Identify which cell holds the provided text, then report its [X, Y] central coordinate. 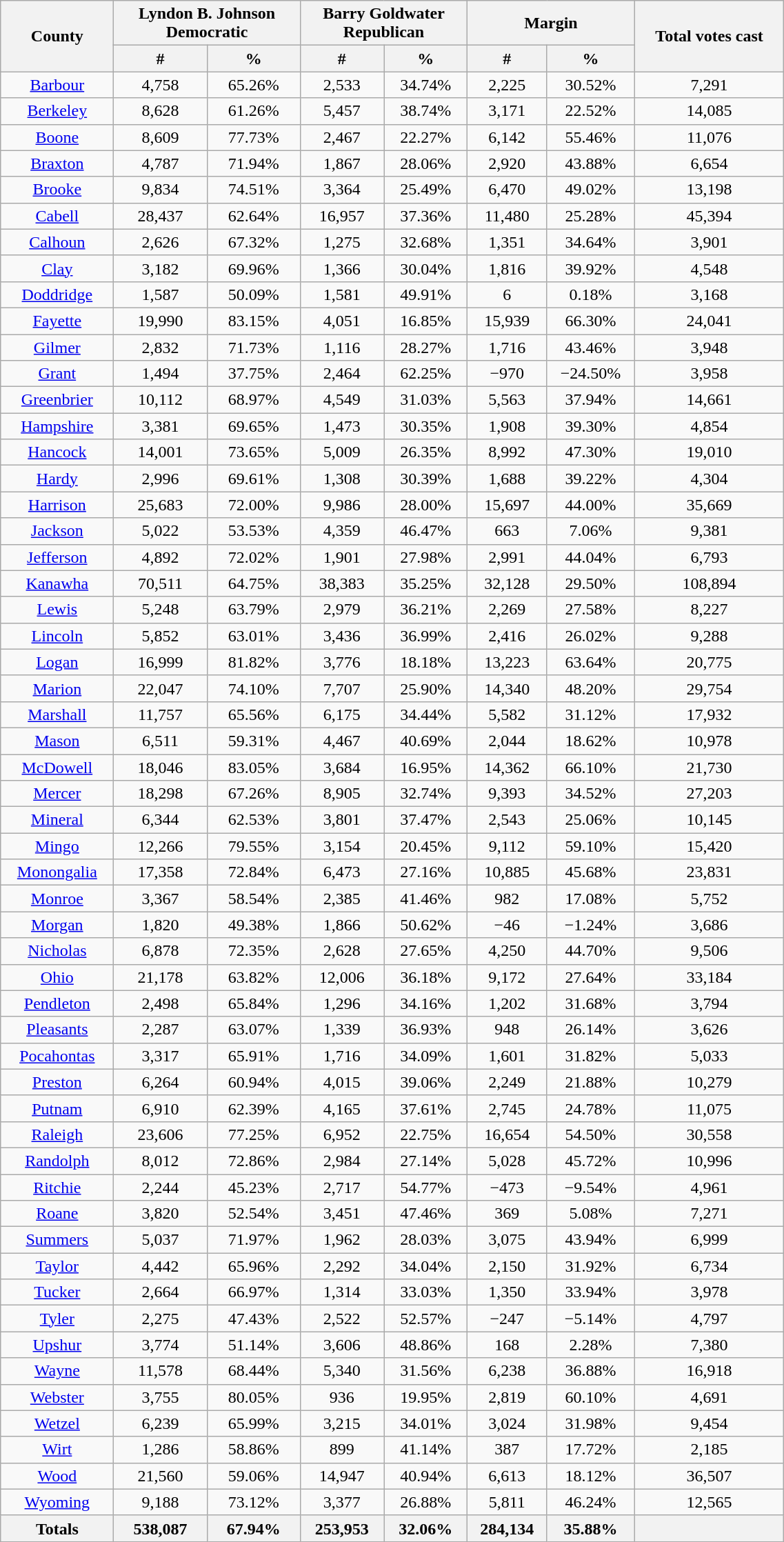
41.46% [425, 899]
14,947 [342, 1476]
Logan [57, 662]
Gilmer [57, 347]
73.12% [254, 1502]
2,984 [342, 1161]
168 [507, 1345]
3,755 [160, 1397]
5,752 [709, 899]
14,340 [507, 688]
5,582 [507, 714]
6,878 [160, 951]
17,932 [709, 714]
4,304 [709, 479]
1,314 [342, 1292]
47.46% [425, 1214]
34.01% [425, 1423]
12,565 [709, 1502]
65.96% [254, 1266]
10,978 [709, 741]
3,948 [709, 347]
54.50% [590, 1134]
−247 [507, 1319]
2,044 [507, 741]
Barbour [57, 85]
Kanawha [57, 583]
59.10% [590, 846]
1,866 [342, 925]
4,442 [160, 1266]
31.68% [590, 1003]
2,269 [507, 610]
18,046 [160, 768]
63.79% [254, 610]
6,952 [342, 1134]
14,661 [709, 400]
6,470 [507, 190]
79.55% [254, 846]
12,266 [160, 846]
80.05% [254, 1397]
Pocahontas [57, 1056]
2,543 [507, 820]
48.86% [425, 1345]
6,264 [160, 1082]
14,001 [160, 452]
3,171 [507, 111]
23,606 [160, 1134]
3,978 [709, 1292]
62.39% [254, 1108]
Doddridge [57, 294]
46.47% [425, 531]
19,010 [709, 452]
11,578 [160, 1371]
1,351 [507, 242]
5,028 [507, 1161]
10,145 [709, 820]
1,296 [342, 1003]
26.35% [425, 452]
5,248 [160, 610]
43.46% [590, 347]
Harrison [57, 505]
4,549 [342, 400]
39.30% [590, 426]
Barry GoldwaterRepublican [383, 23]
63.82% [254, 977]
47.30% [590, 452]
2,244 [160, 1187]
Lyndon B. Johnson Democratic [207, 23]
72.00% [254, 505]
44.00% [590, 505]
Upshur [57, 1345]
63.07% [254, 1030]
65.91% [254, 1056]
Boone [57, 137]
Tucker [57, 1292]
2.28% [590, 1345]
2,996 [160, 479]
Margin [551, 23]
3,381 [160, 426]
4,758 [160, 85]
2,385 [342, 899]
25.06% [590, 820]
25.49% [425, 190]
34.52% [590, 794]
Preston [57, 1082]
2,664 [160, 1292]
253,953 [342, 1528]
30.04% [425, 268]
3,958 [709, 374]
27.98% [425, 557]
4,250 [507, 951]
27,203 [709, 794]
936 [342, 1397]
15,420 [709, 846]
Morgan [57, 925]
1,908 [507, 426]
7,707 [342, 688]
3,364 [342, 190]
3,774 [160, 1345]
45.23% [254, 1187]
22.27% [425, 137]
27.14% [425, 1161]
25.90% [425, 688]
37.47% [425, 820]
31.12% [590, 714]
28,437 [160, 216]
27.16% [425, 872]
46.24% [590, 1502]
62.64% [254, 216]
Lincoln [57, 636]
9,112 [507, 846]
71.94% [254, 163]
2,292 [342, 1266]
26.02% [590, 636]
1,820 [160, 925]
28.00% [425, 505]
6,910 [160, 1108]
16.85% [425, 321]
Webster [57, 1397]
16,918 [709, 1371]
35.25% [425, 583]
33,184 [709, 977]
5,033 [709, 1056]
5,563 [507, 400]
70,511 [160, 583]
538,087 [160, 1528]
36.93% [425, 1030]
52.57% [425, 1319]
64.75% [254, 583]
49.91% [425, 294]
21,560 [160, 1476]
29.50% [590, 583]
1,350 [507, 1292]
19.95% [425, 1397]
67.32% [254, 242]
14,085 [709, 111]
28.27% [425, 347]
−473 [507, 1187]
4,051 [342, 321]
65.26% [254, 85]
43.88% [590, 163]
6,999 [709, 1240]
62.53% [254, 820]
21.88% [590, 1082]
71.97% [254, 1240]
3,776 [342, 662]
38.74% [425, 111]
11,480 [507, 216]
2,467 [342, 137]
37.61% [425, 1108]
4,961 [709, 1187]
Jackson [57, 531]
31.56% [425, 1371]
34.04% [425, 1266]
0.18% [590, 294]
Roane [57, 1214]
5,037 [160, 1240]
Ohio [57, 977]
36.18% [425, 977]
77.73% [254, 137]
3,684 [342, 768]
108,894 [709, 583]
2,150 [507, 1266]
69.61% [254, 479]
5,852 [160, 636]
4,548 [709, 268]
21,730 [709, 768]
77.25% [254, 1134]
3,436 [342, 636]
5,811 [507, 1502]
34.09% [425, 1056]
49.38% [254, 925]
982 [507, 899]
2,626 [160, 242]
38,383 [342, 583]
41.14% [425, 1450]
15,697 [507, 505]
81.82% [254, 662]
13,223 [507, 662]
36.88% [590, 1371]
22,047 [160, 688]
36.21% [425, 610]
6,793 [709, 557]
Putnam [57, 1108]
899 [342, 1450]
Cabell [57, 216]
27.65% [425, 951]
Calhoun [57, 242]
10,885 [507, 872]
3,626 [709, 1030]
51.14% [254, 1345]
9,454 [709, 1423]
66.10% [590, 768]
28.03% [425, 1240]
39.22% [590, 479]
Randolph [57, 1161]
10,996 [709, 1161]
Wyoming [57, 1502]
Total votes cast [709, 36]
Wetzel [57, 1423]
Pendleton [57, 1003]
63.01% [254, 636]
5,009 [342, 452]
4,467 [342, 741]
24.78% [590, 1108]
Nicholas [57, 951]
1,494 [160, 374]
2,832 [160, 347]
36,507 [709, 1476]
6,142 [507, 137]
11,757 [160, 714]
369 [507, 1214]
37.94% [590, 400]
6,734 [709, 1266]
36.99% [425, 636]
18.62% [590, 741]
3,182 [160, 268]
67.26% [254, 794]
Jefferson [57, 557]
2,819 [507, 1397]
Grant [57, 374]
8,905 [342, 794]
2,275 [160, 1319]
15,939 [507, 321]
Wood [57, 1476]
28.06% [425, 163]
2,225 [507, 85]
3,367 [160, 899]
34.64% [590, 242]
3,901 [709, 242]
1,308 [342, 479]
68.44% [254, 1371]
Mineral [57, 820]
17,358 [160, 872]
58.54% [254, 899]
10,279 [709, 1082]
1,581 [342, 294]
25.28% [590, 216]
32,128 [507, 583]
Brooke [57, 190]
7,291 [709, 85]
27.58% [590, 610]
387 [507, 1450]
4,797 [709, 1319]
9,172 [507, 977]
9,834 [160, 190]
37.36% [425, 216]
1,116 [342, 347]
6,344 [160, 820]
3,820 [160, 1214]
8,992 [507, 452]
8,227 [709, 610]
54.77% [425, 1187]
65.56% [254, 714]
Hampshire [57, 426]
Mason [57, 741]
8,609 [160, 137]
3,606 [342, 1345]
1,275 [342, 242]
16,999 [160, 662]
12,006 [342, 977]
25,683 [160, 505]
Berkeley [57, 111]
34.16% [425, 1003]
4,854 [709, 426]
2,416 [507, 636]
Mercer [57, 794]
39.92% [590, 268]
2,287 [160, 1030]
3,377 [342, 1502]
6,654 [709, 163]
60.94% [254, 1082]
−46 [507, 925]
Hancock [57, 452]
61.26% [254, 111]
68.97% [254, 400]
7,380 [709, 1345]
72.35% [254, 951]
3,451 [342, 1214]
32.06% [425, 1528]
Raleigh [57, 1134]
Mingo [57, 846]
8,012 [160, 1161]
17.08% [590, 899]
47.43% [254, 1319]
30,558 [709, 1134]
45.68% [590, 872]
1,962 [342, 1240]
Marshall [57, 714]
Greenbrier [57, 400]
40.94% [425, 1476]
6,239 [160, 1423]
26.88% [425, 1502]
6,511 [160, 741]
62.25% [425, 374]
31.98% [590, 1423]
69.96% [254, 268]
1,601 [507, 1056]
Ritchie [57, 1187]
Monongalia [57, 872]
Pleasants [57, 1030]
60.10% [590, 1397]
6,613 [507, 1476]
McDowell [57, 768]
18,298 [160, 794]
2,249 [507, 1082]
Wirt [57, 1450]
73.65% [254, 452]
20,775 [709, 662]
9,188 [160, 1502]
31.82% [590, 1056]
6,473 [342, 872]
3,154 [342, 846]
5,457 [342, 111]
34.44% [425, 714]
24,041 [709, 321]
83.15% [254, 321]
−5.14% [590, 1319]
10,112 [160, 400]
Monroe [57, 899]
21,178 [160, 977]
74.51% [254, 190]
1,688 [507, 479]
9,381 [709, 531]
Braxton [57, 163]
2,979 [342, 610]
71.73% [254, 347]
43.94% [590, 1240]
65.84% [254, 1003]
39.06% [425, 1082]
1,901 [342, 557]
22.75% [425, 1134]
9,986 [342, 505]
67.94% [254, 1528]
Marion [57, 688]
4,787 [160, 163]
30.35% [425, 426]
30.39% [425, 479]
23,831 [709, 872]
40.69% [425, 741]
31.92% [590, 1266]
6,175 [342, 714]
Fayette [57, 321]
3,215 [342, 1423]
32.68% [425, 242]
55.46% [590, 137]
5,340 [342, 1371]
2,745 [507, 1108]
37.75% [254, 374]
16,654 [507, 1134]
4,015 [342, 1082]
1,366 [342, 268]
59.31% [254, 741]
Totals [57, 1528]
31.03% [425, 400]
3,686 [709, 925]
5,022 [160, 531]
Hardy [57, 479]
19,990 [160, 321]
Tyler [57, 1319]
83.05% [254, 768]
29,754 [709, 688]
1,816 [507, 268]
30.52% [590, 85]
1,587 [160, 294]
2,533 [342, 85]
3,024 [507, 1423]
County [57, 36]
35.88% [590, 1528]
8,628 [160, 111]
3,317 [160, 1056]
663 [507, 531]
7.06% [590, 531]
4,165 [342, 1108]
1,339 [342, 1030]
3,794 [709, 1003]
18.12% [590, 1476]
11,076 [709, 137]
−9.54% [590, 1187]
33.94% [590, 1292]
52.54% [254, 1214]
27.64% [590, 977]
Lewis [57, 610]
14,362 [507, 768]
1,202 [507, 1003]
20.45% [425, 846]
59.06% [254, 1476]
6 [507, 294]
72.84% [254, 872]
65.99% [254, 1423]
2,628 [342, 951]
4,691 [709, 1397]
50.09% [254, 294]
2,717 [342, 1187]
9,393 [507, 794]
69.65% [254, 426]
45.72% [590, 1161]
6,238 [507, 1371]
1,286 [160, 1450]
66.30% [590, 321]
1,867 [342, 163]
63.64% [590, 662]
44.04% [590, 557]
32.74% [425, 794]
2,498 [160, 1003]
58.86% [254, 1450]
284,134 [507, 1528]
13,198 [709, 190]
4,359 [342, 531]
50.62% [425, 925]
74.10% [254, 688]
16.95% [425, 768]
2,522 [342, 1319]
−24.50% [590, 374]
2,991 [507, 557]
1,473 [342, 426]
Taylor [57, 1266]
45,394 [709, 216]
5.08% [590, 1214]
Summers [57, 1240]
3,075 [507, 1240]
34.74% [425, 85]
Clay [57, 268]
66.97% [254, 1292]
−970 [507, 374]
26.14% [590, 1030]
49.02% [590, 190]
7,271 [709, 1214]
2,185 [709, 1450]
9,288 [709, 636]
11,075 [709, 1108]
18.18% [425, 662]
Wayne [57, 1371]
22.52% [590, 111]
4,892 [160, 557]
33.03% [425, 1292]
53.53% [254, 531]
72.86% [254, 1161]
9,506 [709, 951]
2,464 [342, 374]
35,669 [709, 505]
3,801 [342, 820]
16,957 [342, 216]
44.70% [590, 951]
48.20% [590, 688]
17.72% [590, 1450]
72.02% [254, 557]
3,168 [709, 294]
−1.24% [590, 925]
948 [507, 1030]
2,920 [507, 163]
